From the cell containing the given text, extract its center point as (X, Y) coordinate. 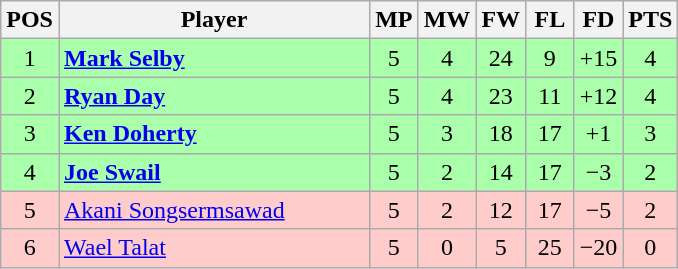
−20 (598, 248)
25 (550, 248)
−5 (598, 210)
Akani Songsermsawad (214, 210)
MW (447, 20)
+12 (598, 96)
23 (501, 96)
FD (598, 20)
9 (550, 58)
Ken Doherty (214, 134)
18 (501, 134)
MP (394, 20)
+1 (598, 134)
FW (501, 20)
PTS (650, 20)
FL (550, 20)
Wael Talat (214, 248)
12 (501, 210)
6 (30, 248)
+15 (598, 58)
POS (30, 20)
Player (214, 20)
Joe Swail (214, 172)
11 (550, 96)
14 (501, 172)
1 (30, 58)
Ryan Day (214, 96)
24 (501, 58)
−3 (598, 172)
Mark Selby (214, 58)
